Pinpoint the cell where the given text exists, returning its [X, Y] midpoint coordinate. 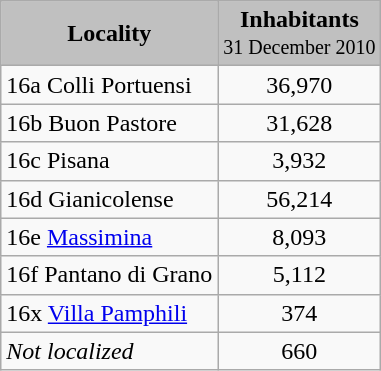
Not localized [110, 351]
16a Colli Portuensi [110, 85]
56,214 [300, 199]
16c Pisana [110, 161]
16b Buon Pastore [110, 123]
16x Villa Pamphili [110, 313]
16e Massimina [110, 237]
31,628 [300, 123]
8,093 [300, 237]
660 [300, 351]
16f Pantano di Grano [110, 275]
Inhabitants31 December 2010 [300, 34]
16d Gianicolense [110, 199]
36,970 [300, 85]
Locality [110, 34]
3,932 [300, 161]
374 [300, 313]
5,112 [300, 275]
